Detect which cell encompasses the target text, then output its [X, Y] center coordinate. 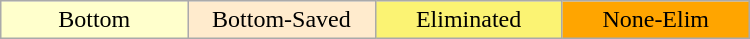
Bottom [94, 20]
Eliminated [468, 20]
None-Elim [656, 20]
Bottom-Saved [282, 20]
